For the text-containing cell, return its midpoint in [X, Y] coordinate format. 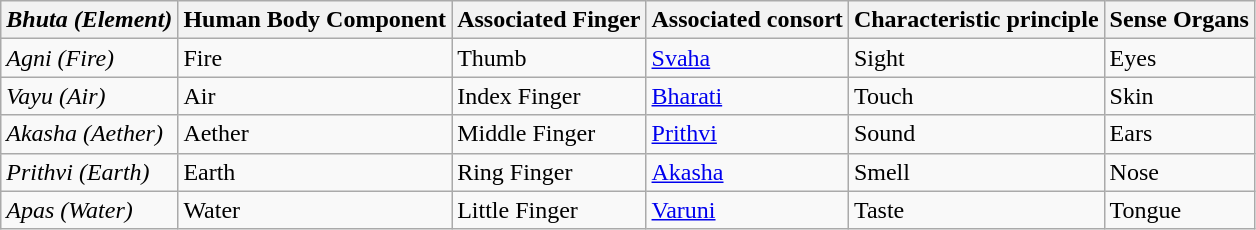
Aether [315, 134]
Associated Finger [549, 20]
Ears [1179, 134]
Bharati [747, 96]
Sight [976, 58]
Little Finger [549, 210]
Air [315, 96]
Water [315, 210]
Akasha [747, 172]
Eyes [1179, 58]
Sense Organs [1179, 20]
Nose [1179, 172]
Bhuta (Element) [90, 20]
Svaha [747, 58]
Smell [976, 172]
Touch [976, 96]
Index Finger [549, 96]
Characteristic principle [976, 20]
Agni (Fire) [90, 58]
Human Body Component [315, 20]
Fire [315, 58]
Akasha (Aether) [90, 134]
Thumb [549, 58]
Prithvi [747, 134]
Skin [1179, 96]
Earth [315, 172]
Associated consort [747, 20]
Tongue [1179, 210]
Sound [976, 134]
Vayu (Air) [90, 96]
Middle Finger [549, 134]
Prithvi (Earth) [90, 172]
Apas (Water) [90, 210]
Varuni [747, 210]
Taste [976, 210]
Ring Finger [549, 172]
